Return (X, Y) of the center of cell containing provided text 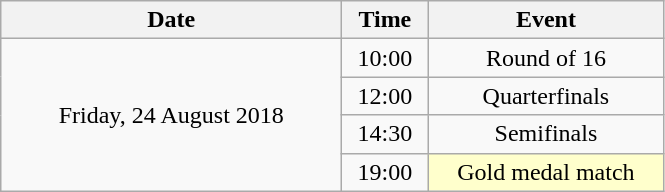
10:00 (385, 58)
14:30 (385, 134)
Date (172, 20)
Quarterfinals (546, 96)
Time (385, 20)
Round of 16 (546, 58)
Semifinals (546, 134)
Gold medal match (546, 172)
Event (546, 20)
12:00 (385, 96)
Friday, 24 August 2018 (172, 115)
19:00 (385, 172)
